Find where the given text appears and provide that cell's center as (x, y) coordinate. 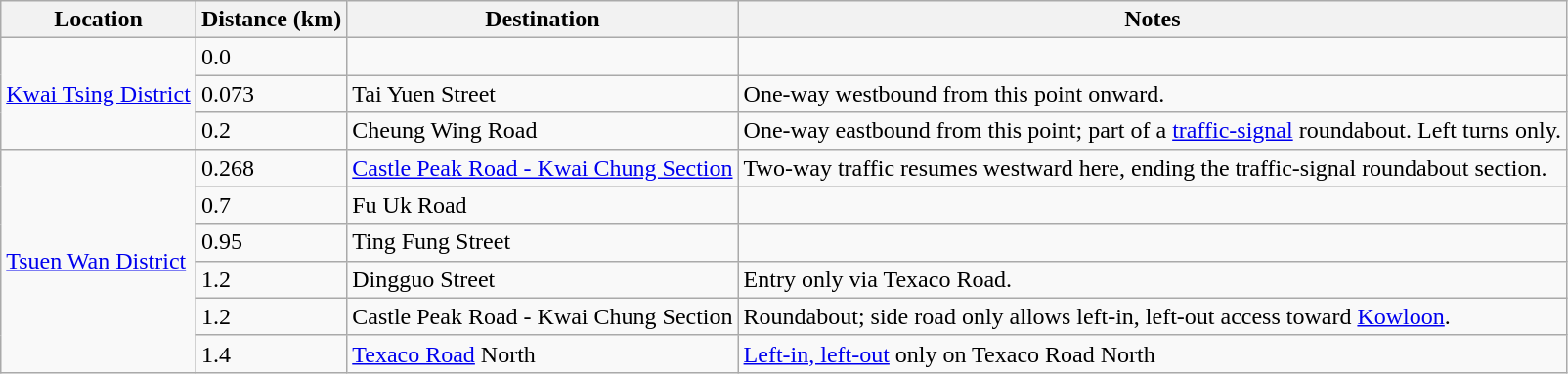
One-way westbound from this point onward. (1153, 94)
Dingguo Street (543, 279)
0.073 (271, 94)
Distance (km) (271, 20)
0.268 (271, 168)
Fu Uk Road (543, 205)
0.0 (271, 57)
Texaco Road North (543, 353)
Tsuen Wan District (99, 261)
Location (99, 20)
Notes (1153, 20)
0.2 (271, 131)
Tai Yuen Street (543, 94)
Destination (543, 20)
One-way eastbound from this point; part of a traffic-signal roundabout. Left turns only. (1153, 131)
Two-way traffic resumes westward here, ending the traffic-signal roundabout section. (1153, 168)
Left-in, left-out only on Texaco Road North (1153, 353)
Cheung Wing Road (543, 131)
0.95 (271, 242)
1.4 (271, 353)
Ting Fung Street (543, 242)
Kwai Tsing District (99, 94)
Roundabout; side road only allows left-in, left-out access toward Kowloon. (1153, 316)
Entry only via Texaco Road. (1153, 279)
0.7 (271, 205)
